Capture the cell that displays the provided text and extract its [x, y] central coordinate. 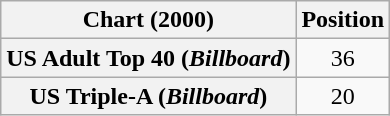
Position [343, 20]
Chart (2000) [148, 20]
20 [343, 96]
US Adult Top 40 (Billboard) [148, 58]
US Triple-A (Billboard) [148, 96]
36 [343, 58]
